For the text-containing cell, return its midpoint in [x, y] coordinate format. 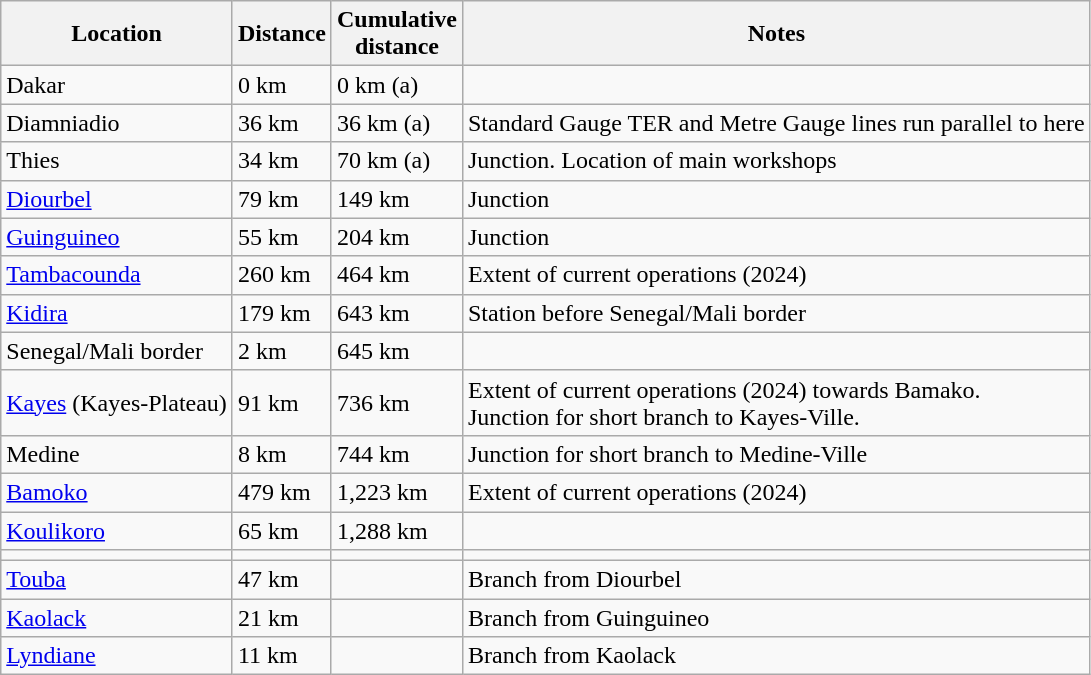
Extent of current operations (2024) towards Bamako.Junction for short branch to Kayes-Ville. [776, 402]
0 km [282, 85]
Koulikoro [117, 531]
47 km [282, 580]
Kayes (Kayes-Plateau) [117, 402]
149 km [396, 199]
Location [117, 34]
Dakar [117, 85]
Thies [117, 161]
79 km [282, 199]
21 km [282, 618]
Station before Senegal/Mali border [776, 313]
Junction for short branch to Medine-Ville [776, 454]
Medine [117, 454]
1,288 km [396, 531]
Kidira [117, 313]
Senegal/Mali border [117, 351]
Diamniadio [117, 123]
65 km [282, 531]
464 km [396, 275]
204 km [396, 237]
260 km [282, 275]
Branch from Kaolack [776, 656]
744 km [396, 454]
Touba [117, 580]
736 km [396, 402]
Branch from Diourbel [776, 580]
Standard Gauge TER and Metre Gauge lines run parallel to here [776, 123]
Kaolack [117, 618]
36 km [282, 123]
Tambacounda [117, 275]
Diourbel [117, 199]
Junction. Location of main workshops [776, 161]
2 km [282, 351]
Branch from Guinguineo [776, 618]
179 km [282, 313]
55 km [282, 237]
Lyndiane [117, 656]
0 km (a) [396, 85]
1,223 km [396, 492]
91 km [282, 402]
Notes [776, 34]
479 km [282, 492]
36 km (a) [396, 123]
Guinguineo [117, 237]
Distance [282, 34]
8 km [282, 454]
11 km [282, 656]
643 km [396, 313]
34 km [282, 161]
645 km [396, 351]
Cumulativedistance [396, 34]
70 km (a) [396, 161]
Bamoko [117, 492]
